Detect which cell encompasses the target text, then output its [X, Y] center coordinate. 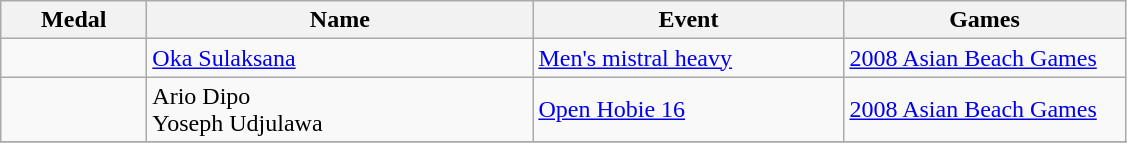
Medal [74, 20]
Games [984, 20]
Open Hobie 16 [688, 110]
Name [340, 20]
Ario DipoYoseph Udjulawa [340, 110]
Men's mistral heavy [688, 58]
Oka Sulaksana [340, 58]
Event [688, 20]
